Identify which cell holds the provided text, then report its [X, Y] central coordinate. 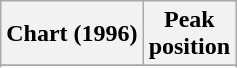
Chart (1996) [72, 34]
Peakposition [189, 34]
